Capture the cell that displays the provided text and extract its [X, Y] central coordinate. 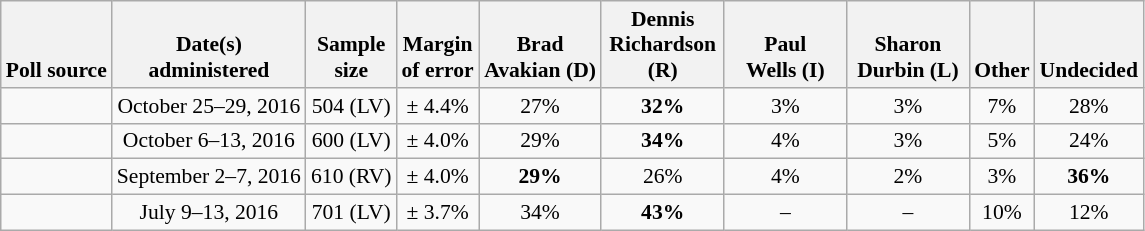
12% [1089, 213]
September 2–7, 2016 [209, 177]
36% [1089, 177]
± 3.7% [438, 213]
Other [1002, 44]
43% [662, 213]
2% [908, 177]
SharonDurbin (L) [908, 44]
BradAvakian (D) [540, 44]
Undecided [1089, 44]
32% [662, 106]
504 (LV) [352, 106]
Poll source [56, 44]
28% [1089, 106]
10% [1002, 213]
July 9–13, 2016 [209, 213]
24% [1089, 141]
26% [662, 177]
600 (LV) [352, 141]
Date(s)administered [209, 44]
± 4.4% [438, 106]
Marginof error [438, 44]
October 25–29, 2016 [209, 106]
Samplesize [352, 44]
610 (RV) [352, 177]
PaulWells (I) [786, 44]
October 6–13, 2016 [209, 141]
701 (LV) [352, 213]
7% [1002, 106]
5% [1002, 141]
DennisRichardson (R) [662, 44]
27% [540, 106]
